Find where the given text appears and provide that cell's center as (X, Y) coordinate. 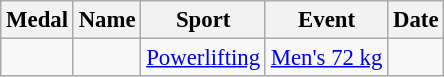
Medal (38, 20)
Event (326, 20)
Men's 72 kg (326, 58)
Date (416, 20)
Name (107, 20)
Sport (203, 20)
Powerlifting (203, 58)
